Extract the [x, y] coordinate from the center of the cell holding the provided text.  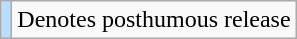
Denotes posthumous release [154, 20]
